From the cell containing the given text, extract its center point as (X, Y) coordinate. 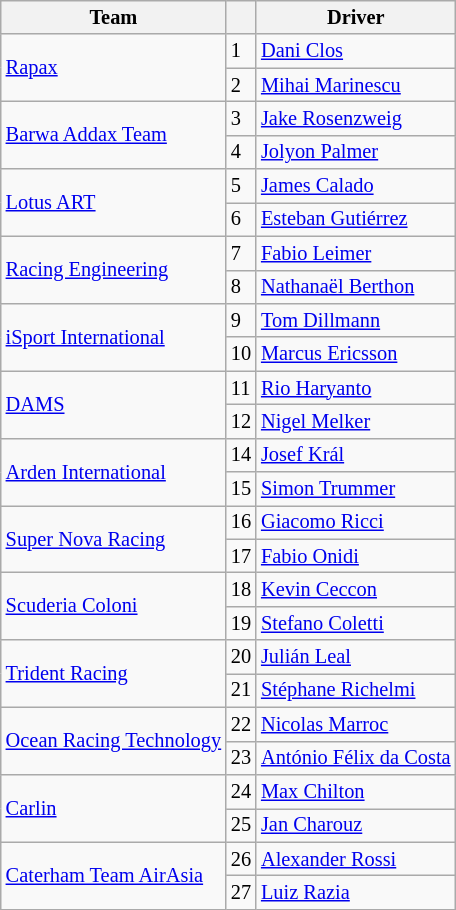
Barwa Addax Team (114, 134)
9 (241, 320)
15 (241, 489)
5 (241, 186)
Nigel Melker (356, 421)
Arden International (114, 472)
António Félix da Costa (356, 758)
Stéphane Richelmi (356, 690)
Max Chilton (356, 791)
Simon Trummer (356, 489)
24 (241, 791)
Nathanaël Berthon (356, 287)
Lotus ART (114, 202)
17 (241, 556)
Marcus Ericsson (356, 354)
Scuderia Coloni (114, 606)
Jan Charouz (356, 825)
16 (241, 522)
Rapax (114, 68)
Fabio Leimer (356, 253)
26 (241, 859)
Fabio Onidi (356, 556)
10 (241, 354)
19 (241, 623)
Nicolas Marroc (356, 724)
27 (241, 892)
6 (241, 219)
18 (241, 589)
21 (241, 690)
Josef Král (356, 455)
Jake Rosenzweig (356, 118)
Jolyon Palmer (356, 152)
1 (241, 51)
14 (241, 455)
Mihai Marinescu (356, 85)
DAMS (114, 404)
3 (241, 118)
Julián Leal (356, 657)
4 (241, 152)
Dani Clos (356, 51)
Racing Engineering (114, 270)
Caterham Team AirAsia (114, 876)
12 (241, 421)
11 (241, 388)
Esteban Gutiérrez (356, 219)
Giacomo Ricci (356, 522)
2 (241, 85)
20 (241, 657)
7 (241, 253)
8 (241, 287)
Trident Racing (114, 674)
James Calado (356, 186)
Team (114, 17)
22 (241, 724)
Kevin Ceccon (356, 589)
Alexander Rossi (356, 859)
Stefano Coletti (356, 623)
Rio Haryanto (356, 388)
Carlin (114, 808)
Driver (356, 17)
Luiz Razia (356, 892)
23 (241, 758)
25 (241, 825)
Tom Dillmann (356, 320)
Super Nova Racing (114, 538)
Ocean Racing Technology (114, 740)
iSport International (114, 336)
